Locate the cell with the specified text and output its (x, y) center coordinate. 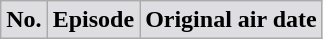
Original air date (232, 20)
No. (24, 20)
Episode (93, 20)
